Provide the [x, y] coordinate of the cell's center where the given text is located.  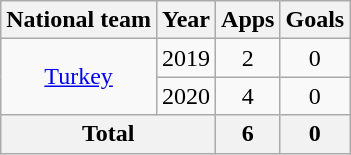
6 [248, 134]
Total [108, 134]
4 [248, 96]
Year [186, 20]
2020 [186, 96]
2019 [186, 58]
Apps [248, 20]
Goals [315, 20]
2 [248, 58]
Turkey [79, 77]
National team [79, 20]
